Locate the cell with the specified text and output its [X, Y] center coordinate. 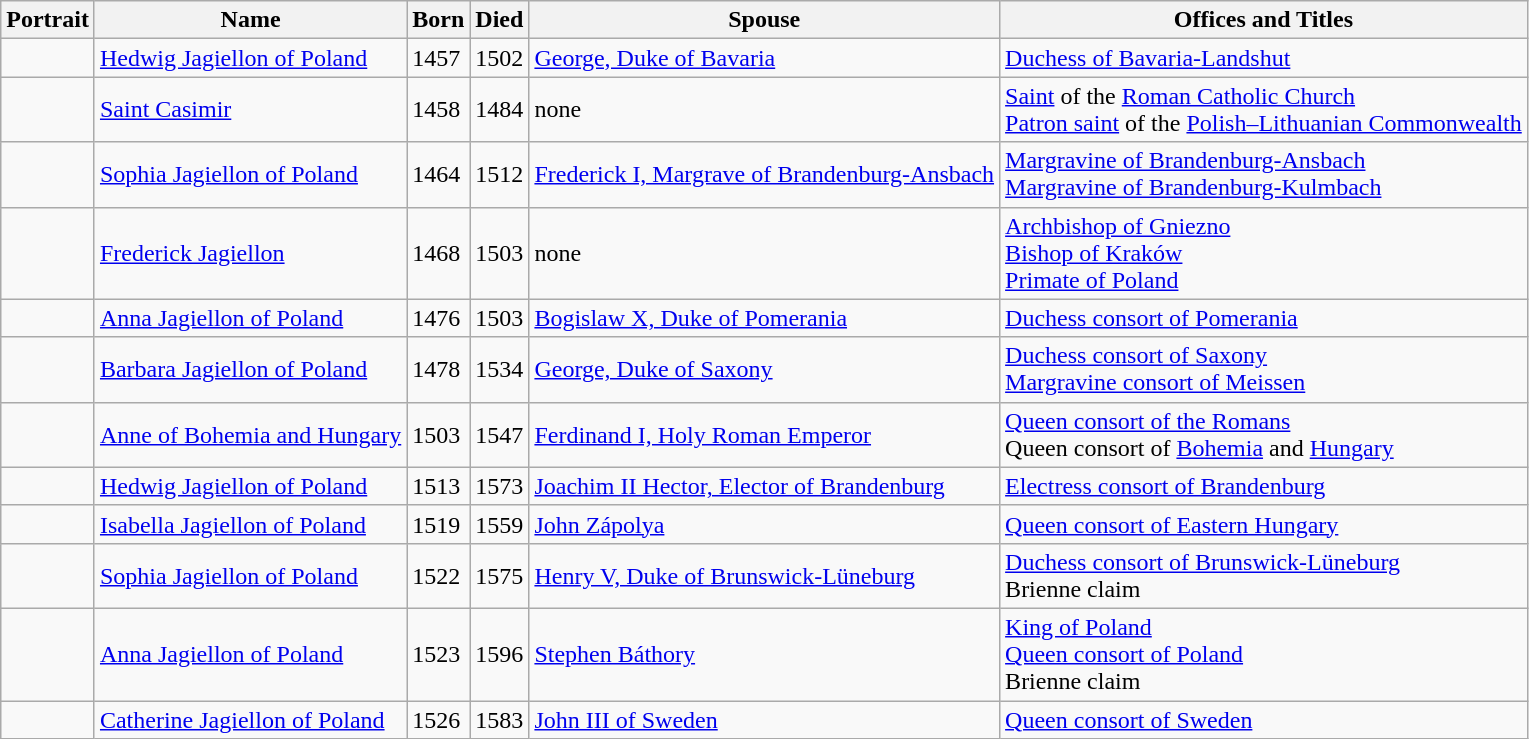
1559 [500, 524]
1573 [500, 486]
Saint Casimir [250, 110]
Spouse [764, 20]
John Zápolya [764, 524]
George, Duke of Saxony [764, 370]
1478 [438, 370]
Joachim II Hector, Elector of Brandenburg [764, 486]
Portrait [48, 20]
1547 [500, 434]
Isabella Jagiellon of Poland [250, 524]
Duchess consort of Pomerania [1264, 318]
Anne of Bohemia and Hungary [250, 434]
Duchess of Bavaria-Landshut [1264, 58]
1513 [438, 486]
1523 [438, 654]
King of PolandQueen consort of PolandBrienne claim [1264, 654]
1457 [438, 58]
Archbishop of GnieznoBishop of KrakówPrimate of Poland [1264, 253]
1476 [438, 318]
Stephen Báthory [764, 654]
1575 [500, 576]
1596 [500, 654]
1534 [500, 370]
Ferdinand I, Holy Roman Emperor [764, 434]
Duchess consort of Brunswick-LüneburgBrienne claim [1264, 576]
Name [250, 20]
John III of Sweden [764, 719]
Electress consort of Brandenburg [1264, 486]
1526 [438, 719]
1519 [438, 524]
1484 [500, 110]
Born [438, 20]
Queen consort of Eastern Hungary [1264, 524]
1464 [438, 174]
1512 [500, 174]
Saint of the Roman Catholic ChurchPatron saint of the Polish–Lithuanian Commonwealth [1264, 110]
1468 [438, 253]
1458 [438, 110]
1502 [500, 58]
Catherine Jagiellon of Poland [250, 719]
Offices and Titles [1264, 20]
Frederick I, Margrave of Brandenburg-Ansbach [764, 174]
Queen consort of the RomansQueen consort of Bohemia and Hungary [1264, 434]
Margravine of Brandenburg-AnsbachMargravine of Brandenburg-Kulmbach [1264, 174]
George, Duke of Bavaria [764, 58]
1522 [438, 576]
Queen consort of Sweden [1264, 719]
1583 [500, 719]
Henry V, Duke of Brunswick-Lüneburg [764, 576]
Frederick Jagiellon [250, 253]
Barbara Jagiellon of Poland [250, 370]
Died [500, 20]
Bogislaw X, Duke of Pomerania [764, 318]
Duchess consort of SaxonyMargravine consort of Meissen [1264, 370]
